Extract the (x, y) coordinate from the center of the cell holding the provided text.  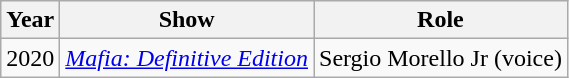
Role (441, 20)
2020 (30, 58)
Sergio Morello Jr (voice) (441, 58)
Mafia: Definitive Edition (187, 58)
Year (30, 20)
Show (187, 20)
